Search for the cell housing the specified text and yield its [X, Y] center coordinate. 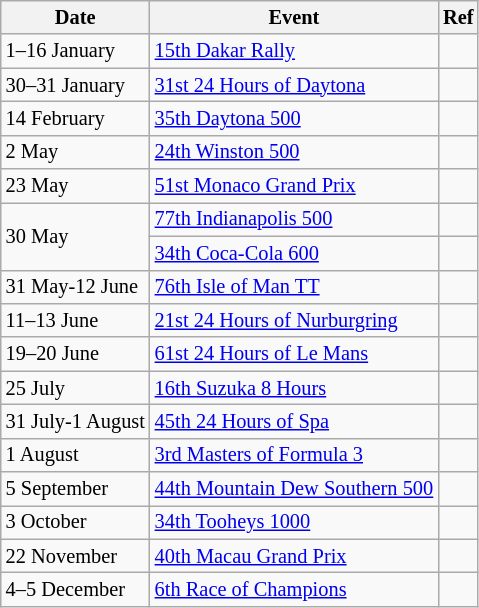
1 August [76, 455]
Ref [458, 17]
1–16 January [76, 51]
44th Mountain Dew Southern 500 [294, 489]
77th Indianapolis 500 [294, 219]
35th Daytona 500 [294, 118]
Event [294, 17]
61st 24 Hours of Le Mans [294, 354]
6th Race of Champions [294, 589]
45th 24 Hours of Spa [294, 421]
22 November [76, 556]
19–20 June [76, 354]
Date [76, 17]
76th Isle of Man TT [294, 287]
31 July-1 August [76, 421]
24th Winston 500 [294, 152]
15th Dakar Rally [294, 51]
25 July [76, 388]
51st Monaco Grand Prix [294, 186]
34th Coca-Cola 600 [294, 253]
11–13 June [76, 320]
16th Suzuka 8 Hours [294, 388]
5 September [76, 489]
34th Tooheys 1000 [294, 522]
3rd Masters of Formula 3 [294, 455]
31st 24 Hours of Daytona [294, 85]
40th Macau Grand Prix [294, 556]
30–31 January [76, 85]
4–5 December [76, 589]
14 February [76, 118]
3 October [76, 522]
31 May-12 June [76, 287]
21st 24 Hours of Nurburgring [294, 320]
23 May [76, 186]
2 May [76, 152]
30 May [76, 236]
